Determine the [X, Y] coordinate at the center of the cell enclosing the given text.  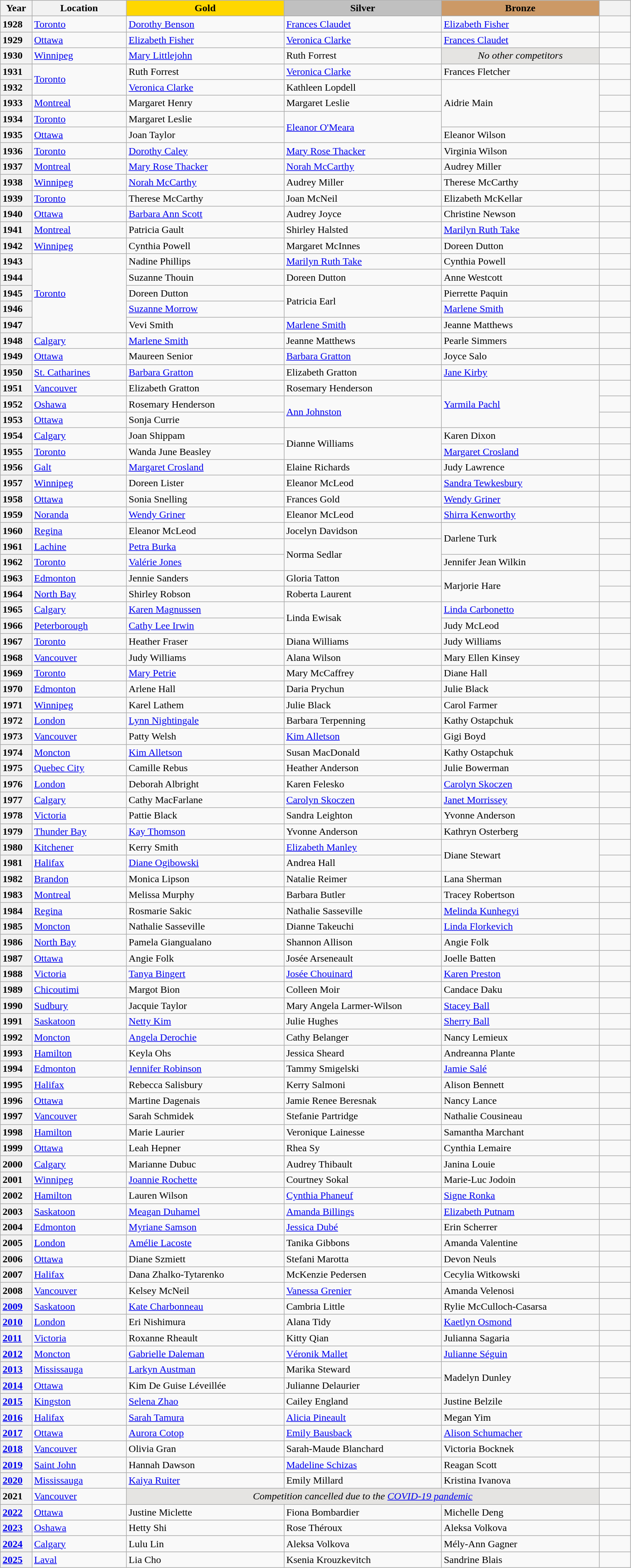
Meagan Duhamel [205, 1212]
1958 [16, 499]
1998 [16, 1132]
Chicoutimi [79, 990]
1984 [16, 910]
1976 [16, 784]
Melinda Kunhegyi [520, 910]
Darlene Turk [520, 539]
1968 [16, 657]
1944 [16, 277]
1948 [16, 341]
Sandra Leighton [363, 816]
Jessica Dubé [363, 1227]
Arlene Hall [205, 689]
1995 [16, 1085]
Margot Bion [205, 990]
Stacey Ball [520, 1006]
Cathy MacFarlane [205, 800]
Justine Belzile [520, 1401]
Devon Neuls [520, 1259]
2011 [16, 1338]
Kelsey McNeil [205, 1291]
2013 [16, 1370]
Location [79, 8]
Lana Sherman [520, 879]
Joannie Rochette [205, 1180]
Christine Newson [520, 214]
Shirley Robson [205, 594]
Patricia Gault [205, 230]
1965 [16, 610]
Aurora Cotop [205, 1433]
1929 [16, 40]
1928 [16, 24]
Sarah Tamura [205, 1417]
1988 [16, 974]
Peterborough [79, 626]
Stefani Marotta [363, 1259]
Madelyn Dunley [520, 1378]
Laval [79, 1560]
1930 [16, 56]
2025 [16, 1560]
Frances Fletcher [520, 72]
Karel Lathem [205, 705]
Vevi Smith [205, 325]
2006 [16, 1259]
Kathleen Lopdell [363, 87]
Joelle Batten [520, 958]
Elizabeth McKellar [520, 198]
Cathy Belanger [363, 1037]
Quebec City [79, 768]
1996 [16, 1101]
Galt [79, 467]
Julianne Delaurier [363, 1385]
1980 [16, 847]
Roxanne Rheault [205, 1338]
Cynthia Phaneuf [363, 1195]
Sandrine Blais [520, 1560]
Lauren Wilson [205, 1195]
Mary McCaffrey [363, 673]
Diane Hall [520, 673]
Dorothy Caley [205, 151]
2004 [16, 1227]
1967 [16, 641]
1981 [16, 863]
Jamie Renee Beresnak [363, 1101]
1975 [16, 768]
Maureen Senior [205, 356]
Jamie Salé [520, 1069]
2009 [16, 1306]
Shirley Halsted [363, 230]
Elaine Richards [363, 467]
Mary Angela Larmer-Wilson [363, 1006]
1952 [16, 404]
Jennifer Robinson [205, 1069]
Kaiya Ruiter [205, 1481]
Martine Dagenais [205, 1101]
Ann Johnston [363, 412]
Elizabeth Putnam [520, 1212]
1986 [16, 942]
2023 [16, 1528]
Mary Littlejohn [205, 56]
Wanda June Beasley [205, 451]
1939 [16, 198]
1962 [16, 562]
Sarah-Maude Blanchard [363, 1449]
Virginia Wilson [520, 151]
Jessica Sheard [363, 1053]
Kerry Smith [205, 847]
Saint John [79, 1464]
1943 [16, 262]
Fiona Bombardier [363, 1512]
1978 [16, 816]
Nathalie Cousineau [520, 1116]
1964 [16, 594]
Lulu Lin [205, 1544]
1935 [16, 135]
1971 [16, 705]
2019 [16, 1464]
Sonia Snelling [205, 499]
1957 [16, 483]
2010 [16, 1322]
Bronze [520, 8]
1934 [16, 119]
Melissa Murphy [205, 895]
Myriane Samson [205, 1227]
Janet Morrissey [520, 800]
Sonja Currie [205, 420]
1945 [16, 293]
Rosmarie Sakic [205, 910]
Rebecca Salisbury [205, 1085]
Alicia Pineault [363, 1417]
Julianna Sagaria [520, 1338]
1983 [16, 895]
Angela Derochie [205, 1037]
St. Catharines [79, 372]
Marianne Dubuc [205, 1164]
1938 [16, 182]
1989 [16, 990]
1982 [16, 879]
Kay Thomson [205, 831]
1993 [16, 1053]
Rhea Sy [363, 1148]
Judy McLeod [520, 626]
McKenzie Pedersen [363, 1275]
Lia Cho [205, 1560]
Julie Hughes [363, 1021]
2021 [16, 1496]
Silver [363, 8]
Karen Dixon [520, 435]
Selena Zhao [205, 1401]
Andreanna Plante [520, 1053]
Brandon [79, 879]
2005 [16, 1243]
1950 [16, 372]
2017 [16, 1433]
Nancy Lance [520, 1101]
Kim De Guise Léveillée [205, 1385]
Judy Lawrence [520, 467]
Jocelyn Davidson [363, 531]
Joan Taylor [205, 135]
Hannah Dawson [205, 1464]
Linda Florkevich [520, 926]
Nancy Lemieux [520, 1037]
Veronique Lainesse [363, 1132]
Yarmila Pachl [520, 404]
Suzanne Morrow [205, 309]
Frances Gold [363, 499]
Kaetlyn Osmond [520, 1322]
Norma Sedlar [363, 554]
Karen Felesko [363, 784]
1940 [16, 214]
1954 [16, 435]
1966 [16, 626]
Linda Carbonetto [520, 610]
1997 [16, 1116]
Shirra Kenworthy [520, 515]
1931 [16, 72]
1990 [16, 1006]
Justine Miclette [205, 1512]
1956 [16, 467]
Anne Westcott [520, 277]
Cecylia Witkowski [520, 1275]
1936 [16, 151]
Monica Lipson [205, 879]
Pierrette Paquin [520, 293]
Kerry Salmoni [363, 1085]
Noranda [79, 515]
Josée Arseneault [363, 958]
1953 [16, 420]
Gloria Tatton [363, 578]
Carol Farmer [520, 705]
1979 [16, 831]
Hetty Shi [205, 1528]
Josée Chouinard [363, 974]
Marie Laurier [205, 1132]
Patty Welsh [205, 737]
Julianne Séguin [520, 1354]
Gigi Boyd [520, 737]
Petra Burka [205, 547]
Margaret Henry [205, 103]
Julie Bowerman [520, 768]
Vanessa Grenier [363, 1291]
Larkyn Austman [205, 1370]
Patricia Earl [363, 301]
Joan Shippam [205, 435]
Diana Williams [363, 641]
Barbara Terpenning [363, 721]
Marika Steward [363, 1370]
Véronik Mallet [363, 1354]
Margaret McInnes [363, 246]
1932 [16, 87]
1999 [16, 1148]
2016 [16, 1417]
Eleanor O'Meara [363, 127]
Mary Petrie [205, 673]
Eri Nishimura [205, 1322]
Joyce Salo [520, 356]
Thunder Bay [79, 831]
2015 [16, 1401]
Alison Bennett [520, 1085]
Amanda Billings [363, 1212]
Karen Preston [520, 974]
1992 [16, 1037]
Tanya Bingert [205, 974]
2003 [16, 1212]
1970 [16, 689]
1949 [16, 356]
Elizabeth Manley [363, 847]
Kitty Qian [363, 1338]
1961 [16, 547]
1977 [16, 800]
Tanika Gibbons [363, 1243]
Eleanor Wilson [520, 135]
Rose Théroux [363, 1528]
Kingston [79, 1401]
Sarah Schmidek [205, 1116]
1985 [16, 926]
Daria Prychun [363, 689]
Pearle Simmers [520, 341]
Samantha Marchant [520, 1132]
Cambria Little [363, 1306]
Jane Kirby [520, 372]
1942 [16, 246]
Year [16, 8]
1974 [16, 752]
1969 [16, 673]
Pamela Giangualano [205, 942]
Dianne Williams [363, 443]
Jennifer Jean Wilkin [520, 562]
1933 [16, 103]
2012 [16, 1354]
Victoria Bocknek [520, 1449]
Lynn Nightingale [205, 721]
Amélie Lacoste [205, 1243]
Shannon Allison [363, 942]
Tracey Robertson [520, 895]
2007 [16, 1275]
Ksenia Krouzkevitch [363, 1560]
Marie-Luc Jodoin [520, 1180]
Lachine [79, 547]
Camille Rebus [205, 768]
Emily Bausback [363, 1433]
2024 [16, 1544]
Deborah Albright [205, 784]
Tammy Smigelski [363, 1069]
Janina Louie [520, 1164]
Audrey Thibault [363, 1164]
Dana Zhalko-Tytarenko [205, 1275]
1947 [16, 325]
Rylie McCulloch-Casarsa [520, 1306]
Cailey England [363, 1401]
Leah Hepner [205, 1148]
Amanda Valentine [520, 1243]
1937 [16, 166]
Heather Anderson [363, 768]
Courtney Sokal [363, 1180]
Diane Ogibowski [205, 863]
1955 [16, 451]
1959 [16, 515]
Jacquie Taylor [205, 1006]
Gabrielle Daleman [205, 1354]
Joan McNeil [363, 198]
Valérie Jones [205, 562]
Sandra Tewkesbury [520, 483]
Kate Charbonneau [205, 1306]
Doreen Lister [205, 483]
Olivia Gran [205, 1449]
Michelle Deng [520, 1512]
Barbara Butler [363, 895]
Reagan Scott [520, 1464]
Diane Stewart [520, 855]
Jennie Sanders [205, 578]
Audrey Joyce [363, 214]
Diane Szmiett [205, 1259]
Barbara Ann Scott [205, 214]
Mary Ellen Kinsey [520, 657]
Competition cancelled due to the COVID-19 pandemic [363, 1496]
Keyla Ohs [205, 1053]
1951 [16, 388]
Kristina Ivanova [520, 1481]
Heather Fraser [205, 641]
Mély-Ann Gagner [520, 1544]
Karen Magnussen [205, 610]
No other competitors [520, 56]
Emily Millard [363, 1481]
Nadine Phillips [205, 262]
Suzanne Thouin [205, 277]
2008 [16, 1291]
Alana Tidy [363, 1322]
Stefanie Partridge [363, 1116]
1972 [16, 721]
Cathy Lee Irwin [205, 626]
1960 [16, 531]
Signe Ronka [520, 1195]
1994 [16, 1069]
1946 [16, 309]
Madeline Schizas [363, 1464]
Kathryn Osterberg [520, 831]
Pattie Black [205, 816]
Megan Yim [520, 1417]
Marjorie Hare [520, 586]
Susan MacDonald [363, 752]
2001 [16, 1180]
2020 [16, 1481]
1973 [16, 737]
2022 [16, 1512]
Kitchener [79, 847]
Alana Wilson [363, 657]
1991 [16, 1021]
Dorothy Benson [205, 24]
Alison Schumacher [520, 1433]
1987 [16, 958]
2018 [16, 1449]
Aidrie Main [520, 103]
Colleen Moir [363, 990]
2000 [16, 1164]
Linda Ewisak [363, 618]
Sudbury [79, 1006]
Netty Kim [205, 1021]
Gold [205, 8]
2014 [16, 1385]
Candace Daku [520, 990]
Erin Scherrer [520, 1227]
Sherry Ball [520, 1021]
2002 [16, 1195]
Roberta Laurent [363, 594]
Natalie Reimer [363, 879]
Dianne Takeuchi [363, 926]
1941 [16, 230]
1963 [16, 578]
Cynthia Lemaire [520, 1148]
Amanda Velenosi [520, 1291]
Andrea Hall [363, 863]
